Locate the cell with the specified text and output its [X, Y] center coordinate. 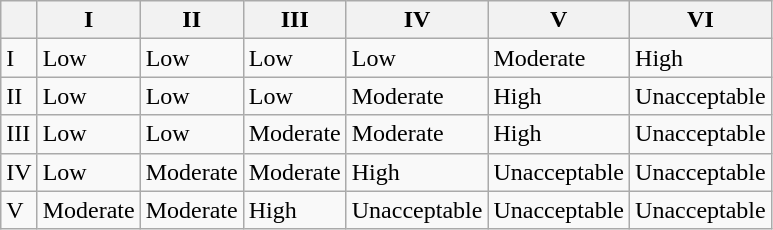
VI [701, 20]
